Return [x, y] of the center of cell containing provided text 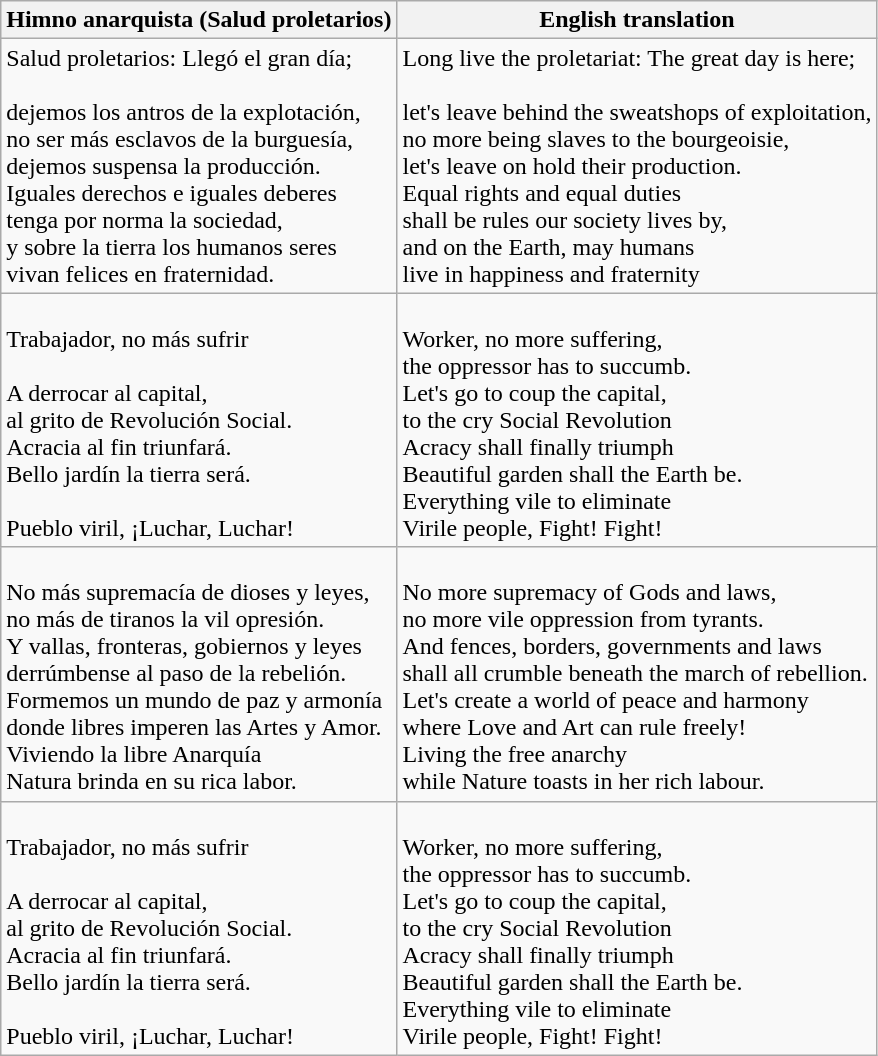
Himno anarquista (Salud proletarios) [199, 20]
English translation [637, 20]
